Return [X, Y] of the center of cell containing provided text 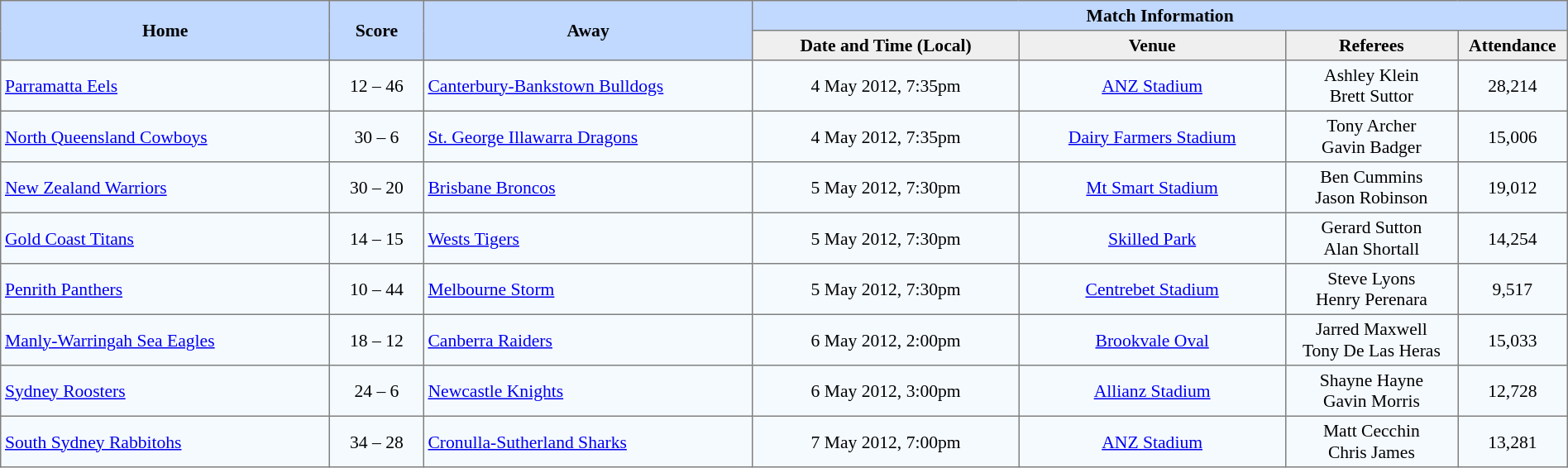
12,728 [1513, 391]
Ben Cummins Jason Robinson [1371, 188]
Shayne Hayne Gavin Morris [1371, 391]
Match Information [1159, 16]
30 – 20 [377, 188]
7 May 2012, 7:00pm [886, 442]
34 – 28 [377, 442]
Penrith Panthers [165, 289]
12 – 46 [377, 86]
Date and Time (Local) [886, 45]
Gerard Sutton Alan Shortall [1371, 238]
28,214 [1513, 86]
6 May 2012, 2:00pm [886, 340]
Attendance [1513, 45]
Cronulla-Sutherland Sharks [588, 442]
Steve Lyons Henry Perenara [1371, 289]
10 – 44 [377, 289]
New Zealand Warriors [165, 188]
Manly-Warringah Sea Eagles [165, 340]
15,006 [1513, 136]
Brisbane Broncos [588, 188]
9,517 [1513, 289]
South Sydney Rabbitohs [165, 442]
Gold Coast Titans [165, 238]
19,012 [1513, 188]
Wests Tigers [588, 238]
Melbourne Storm [588, 289]
Skilled Park [1152, 238]
North Queensland Cowboys [165, 136]
Dairy Farmers Stadium [1152, 136]
Mt Smart Stadium [1152, 188]
6 May 2012, 3:00pm [886, 391]
Newcastle Knights [588, 391]
24 – 6 [377, 391]
Score [377, 31]
Referees [1371, 45]
Canberra Raiders [588, 340]
Jarred Maxwell Tony De Las Heras [1371, 340]
Ashley Klein Brett Suttor [1371, 86]
18 – 12 [377, 340]
30 – 6 [377, 136]
St. George Illawarra Dragons [588, 136]
15,033 [1513, 340]
Canterbury-Bankstown Bulldogs [588, 86]
Home [165, 31]
14,254 [1513, 238]
Venue [1152, 45]
13,281 [1513, 442]
Sydney Roosters [165, 391]
Away [588, 31]
Brookvale Oval [1152, 340]
Tony Archer Gavin Badger [1371, 136]
Parramatta Eels [165, 86]
14 – 15 [377, 238]
Allianz Stadium [1152, 391]
Matt Cecchin Chris James [1371, 442]
Centrebet Stadium [1152, 289]
